For the text-containing cell, return its midpoint in [X, Y] coordinate format. 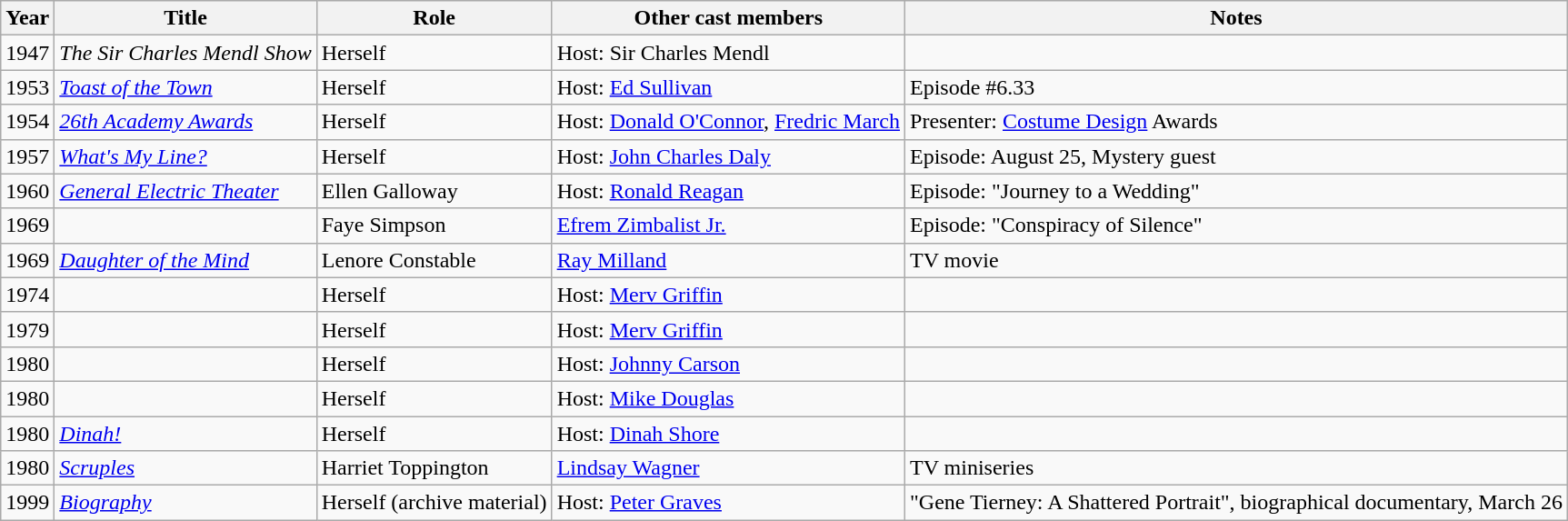
Episode #6.33 [1236, 87]
What's My Line? [185, 156]
Dinah! [185, 434]
TV movie [1236, 260]
Lindsay Wagner [728, 468]
Host: Ronald Reagan [728, 191]
Ray Milland [728, 260]
Toast of the Town [185, 87]
1960 [27, 191]
Harriet Toppington [434, 468]
1979 [27, 329]
Year [27, 18]
Herself (archive material) [434, 503]
Role [434, 18]
Biography [185, 503]
Episode: August 25, Mystery guest [1236, 156]
Other cast members [728, 18]
Ellen Galloway [434, 191]
Host: Sir Charles Mendl [728, 53]
Title [185, 18]
Host: Mike Douglas [728, 398]
"Gene Tierney: A Shattered Portrait", biographical documentary, March 26 [1236, 503]
1974 [27, 295]
General Electric Theater [185, 191]
Host: Dinah Shore [728, 434]
Host: Donald O'Connor, Fredric March [728, 122]
1954 [27, 122]
1947 [27, 53]
1953 [27, 87]
Daughter of the Mind [185, 260]
Presenter: Costume Design Awards [1236, 122]
26th Academy Awards [185, 122]
Host: Johnny Carson [728, 364]
Scruples [185, 468]
1999 [27, 503]
Lenore Constable [434, 260]
Episode: "Conspiracy of Silence" [1236, 225]
The Sir Charles Mendl Show [185, 53]
Faye Simpson [434, 225]
1957 [27, 156]
Host: John Charles Daly [728, 156]
Efrem Zimbalist Jr. [728, 225]
Episode: "Journey to a Wedding" [1236, 191]
Host: Peter Graves [728, 503]
Host: Ed Sullivan [728, 87]
TV miniseries [1236, 468]
Notes [1236, 18]
